From the cell containing the given text, extract its center point as [x, y] coordinate. 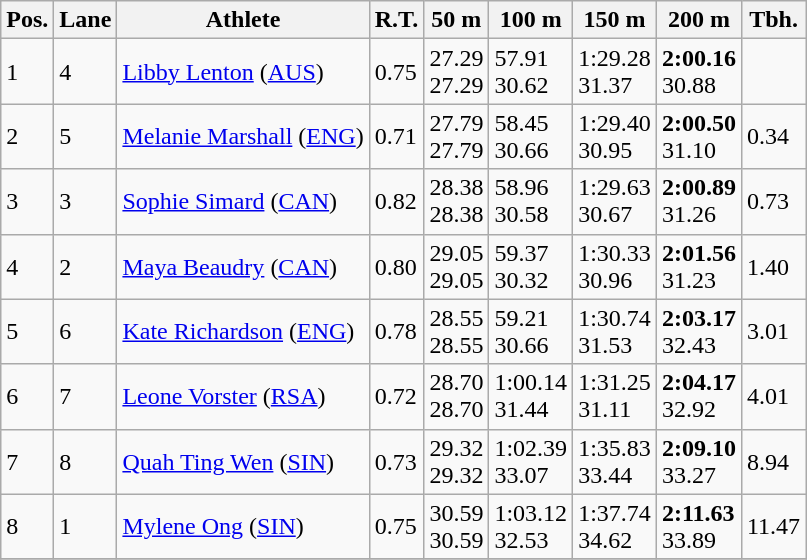
1:02.3933.07 [531, 462]
58.4530.66 [531, 136]
11.47 [773, 526]
Athlete [243, 20]
0.80 [396, 266]
Sophie Simard (CAN) [243, 202]
1:29.6330.67 [615, 202]
28.5528.55 [456, 332]
2:00.1630.88 [698, 72]
Kate Richardson (ENG) [243, 332]
1:29.2831.37 [615, 72]
28.3828.38 [456, 202]
1:30.7431.53 [615, 332]
2:01.5631.23 [698, 266]
27.7927.79 [456, 136]
R.T. [396, 20]
Mylene Ong (SIN) [243, 526]
0.72 [396, 396]
2:00.8931.26 [698, 202]
1:37.7434.62 [615, 526]
2:11.6333.89 [698, 526]
1.40 [773, 266]
1:30.3330.96 [615, 266]
Libby Lenton (AUS) [243, 72]
27.2927.29 [456, 72]
29.3229.32 [456, 462]
2:03.1732.43 [698, 332]
30.5930.59 [456, 526]
3.01 [773, 332]
Lane [86, 20]
Melanie Marshall (ENG) [243, 136]
0.78 [396, 332]
Maya Beaudry (CAN) [243, 266]
100 m [531, 20]
29.0529.05 [456, 266]
59.3730.32 [531, 266]
0.82 [396, 202]
1:03.1232.53 [531, 526]
2:04.1732.92 [698, 396]
57.9130.62 [531, 72]
50 m [456, 20]
28.7028.70 [456, 396]
200 m [698, 20]
1:35.8333.44 [615, 462]
1:29.4030.95 [615, 136]
0.71 [396, 136]
0.34 [773, 136]
1:31.2531.11 [615, 396]
2:00.5031.10 [698, 136]
Quah Ting Wen (SIN) [243, 462]
1:00.1431.44 [531, 396]
8.94 [773, 462]
59.2130.66 [531, 332]
Pos. [28, 20]
Leone Vorster (RSA) [243, 396]
58.9630.58 [531, 202]
Tbh. [773, 20]
2:09.1033.27 [698, 462]
4.01 [773, 396]
150 m [615, 20]
